Determine the (X, Y) coordinate at the center of the cell enclosing the given text.  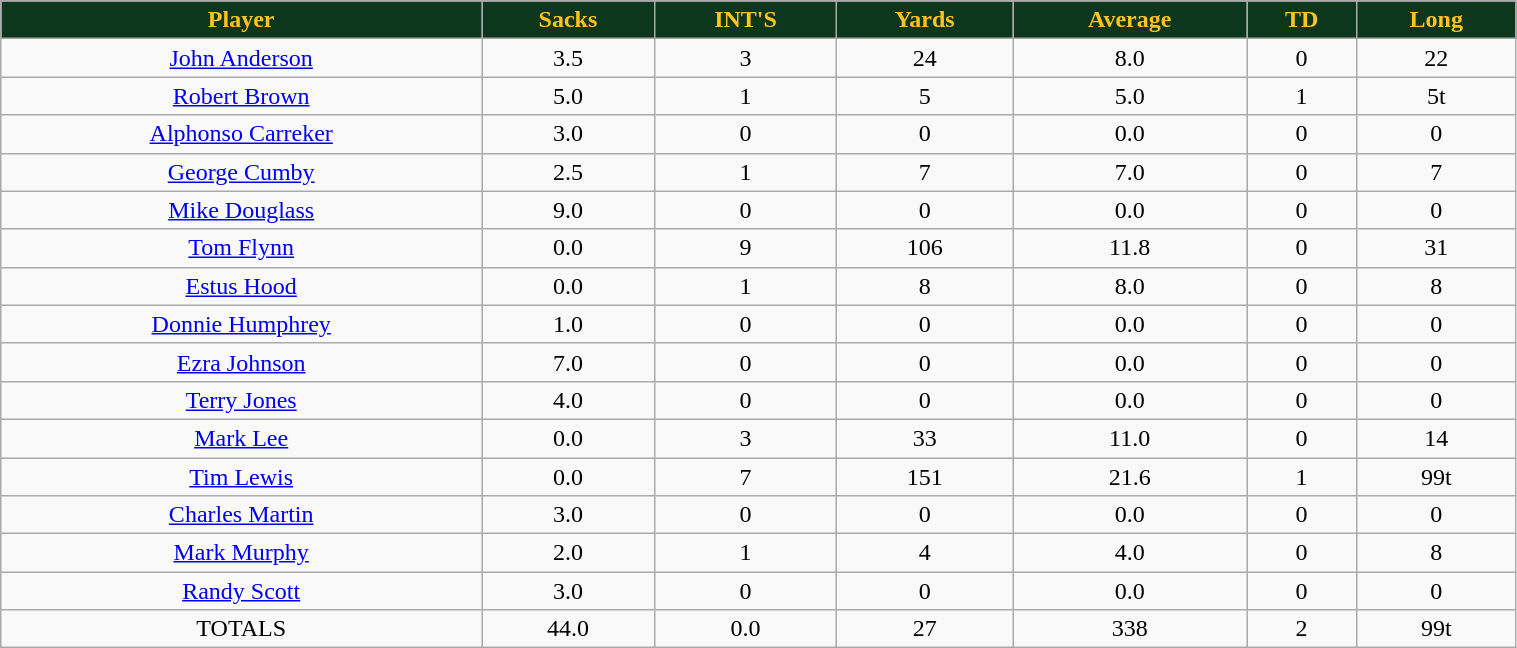
Charles Martin (242, 515)
14 (1436, 438)
Estus Hood (242, 286)
Ezra Johnson (242, 362)
TD (1302, 20)
27 (925, 629)
11.8 (1130, 248)
4 (925, 553)
Sacks (568, 20)
22 (1436, 58)
2 (1302, 629)
Terry Jones (242, 400)
3.5 (568, 58)
Tom Flynn (242, 248)
Randy Scott (242, 591)
338 (1130, 629)
Mark Lee (242, 438)
Tim Lewis (242, 477)
Robert Brown (242, 96)
5 (925, 96)
5t (1436, 96)
44.0 (568, 629)
Long (1436, 20)
31 (1436, 248)
33 (925, 438)
Player (242, 20)
Donnie Humphrey (242, 324)
George Cumby (242, 172)
106 (925, 248)
Alphonso Carreker (242, 134)
9 (746, 248)
Yards (925, 20)
11.0 (1130, 438)
John Anderson (242, 58)
Mike Douglass (242, 210)
151 (925, 477)
Mark Murphy (242, 553)
TOTALS (242, 629)
2.5 (568, 172)
24 (925, 58)
2.0 (568, 553)
INT'S (746, 20)
9.0 (568, 210)
21.6 (1130, 477)
1.0 (568, 324)
Average (1130, 20)
